Output the [X, Y] coordinate of the center of the cell containing the given text.  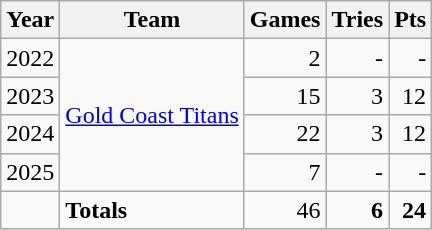
2022 [30, 58]
46 [285, 210]
7 [285, 172]
2 [285, 58]
Team [152, 20]
2024 [30, 134]
Games [285, 20]
Tries [358, 20]
6 [358, 210]
2023 [30, 96]
Gold Coast Titans [152, 115]
15 [285, 96]
Year [30, 20]
Pts [410, 20]
2025 [30, 172]
22 [285, 134]
Totals [152, 210]
24 [410, 210]
